Detect which cell encompasses the target text, then output its [X, Y] center coordinate. 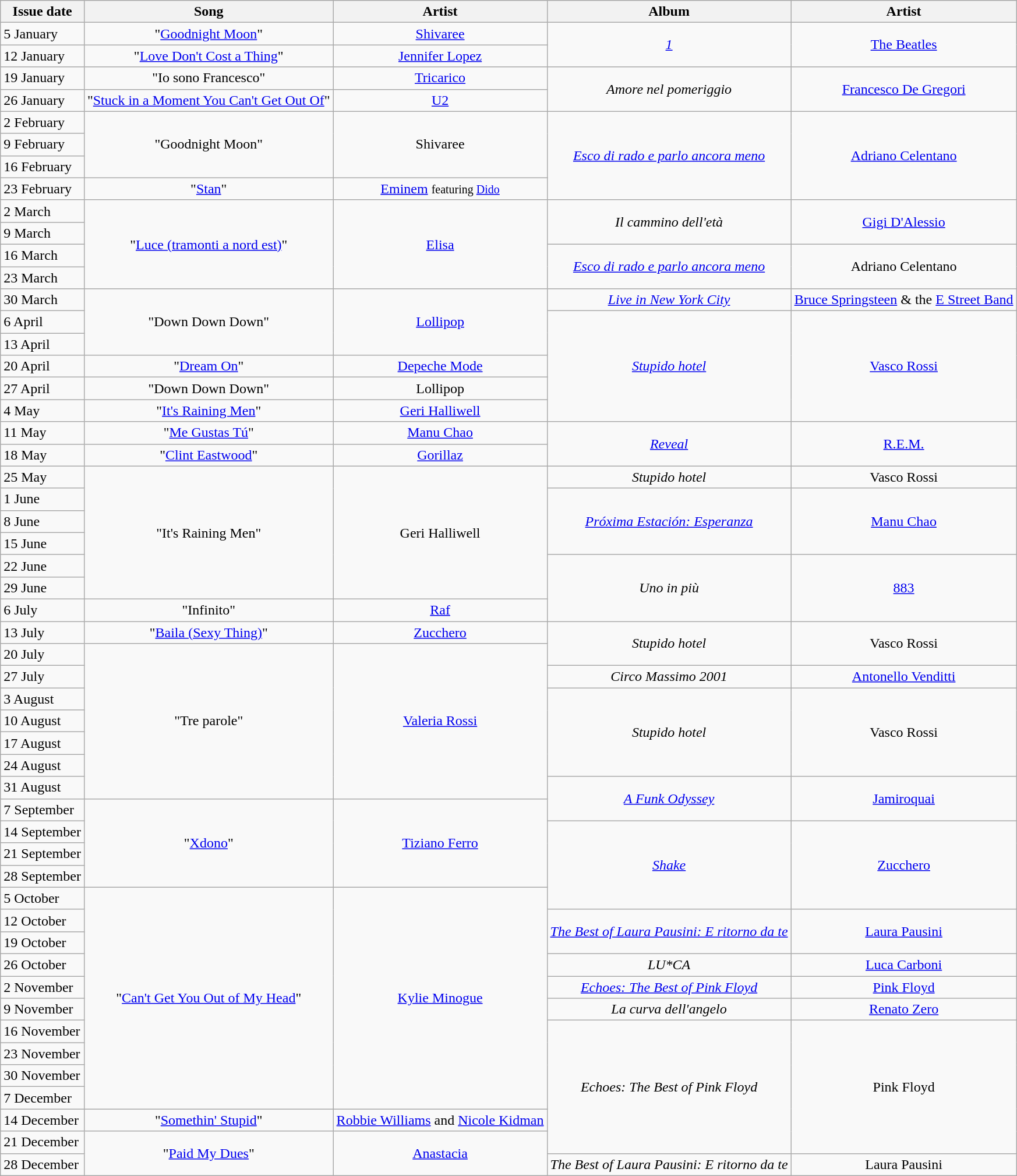
23 February [43, 189]
12 January [43, 56]
Amore nel pomeriggio [669, 89]
21 December [43, 1142]
"Tre parole" [209, 721]
La curva dell'angelo [669, 1009]
Live in New York City [669, 300]
31 August [43, 787]
2 February [43, 122]
21 September [43, 854]
23 March [43, 278]
30 November [43, 1076]
"Stan" [209, 189]
7 September [43, 810]
14 September [43, 832]
Issue date [43, 12]
1 June [43, 499]
22 June [43, 566]
"Can't Get You Out of My Head" [209, 998]
30 March [43, 300]
Song [209, 12]
26 October [43, 965]
Il cammino dell'età [669, 222]
29 June [43, 588]
5 January [43, 34]
Album [669, 12]
27 July [43, 677]
Tricarico [440, 78]
19 January [43, 78]
27 April [43, 389]
The Beatles [904, 45]
Bruce Springsteen & the E Street Band [904, 300]
Valeria Rossi [440, 721]
16 March [43, 255]
Kylie Minogue [440, 998]
6 April [43, 322]
15 June [43, 543]
8 June [43, 521]
1 [669, 45]
20 April [43, 366]
"Love Don't Cost a Thing" [209, 56]
28 December [43, 1164]
"Me Gustas Tú" [209, 433]
11 May [43, 433]
9 March [43, 233]
Circo Massimo 2001 [669, 677]
6 July [43, 610]
LU*CA [669, 965]
Shake [669, 865]
"Baila (Sexy Thing)" [209, 632]
R.E.M. [904, 444]
2 March [43, 211]
Anastacia [440, 1153]
12 October [43, 920]
Jennifer Lopez [440, 56]
Renato Zero [904, 1009]
Jamiroquai [904, 799]
26 January [43, 100]
20 July [43, 655]
4 May [43, 411]
Tiziano Ferro [440, 843]
16 February [43, 167]
9 November [43, 1009]
"Xdono" [209, 843]
"Io sono Francesco" [209, 78]
23 November [43, 1054]
"Clint Eastwood" [209, 455]
Depeche Mode [440, 366]
"Paid My Dues" [209, 1153]
16 November [43, 1032]
Eminem featuring Dido [440, 189]
883 [904, 588]
A Funk Odyssey [669, 799]
Uno in più [669, 588]
17 August [43, 743]
"Somethin' Stupid" [209, 1120]
3 August [43, 699]
25 May [43, 477]
13 April [43, 344]
Raf [440, 610]
Gigi D'Alessio [904, 222]
Elisa [440, 244]
14 December [43, 1120]
2 November [43, 987]
"Luce (tramonti a nord est)" [209, 244]
"Infinito" [209, 610]
Próxima Estación: Esperanza [669, 521]
Luca Carboni [904, 965]
19 October [43, 942]
18 May [43, 455]
"Dream On" [209, 366]
"Stuck in a Moment You Can't Get Out Of" [209, 100]
Gorillaz [440, 455]
Francesco De Gregori [904, 89]
13 July [43, 632]
Reveal [669, 444]
24 August [43, 765]
Robbie Williams and Nicole Kidman [440, 1120]
9 February [43, 144]
Antonello Venditti [904, 677]
5 October [43, 898]
U2 [440, 100]
28 September [43, 876]
7 December [43, 1098]
10 August [43, 721]
